Pinpoint the cell where the given text exists, returning its (X, Y) midpoint coordinate. 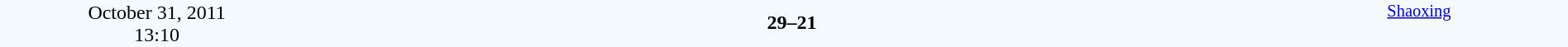
October 31, 201113:10 (157, 23)
Shaoxing (1419, 23)
29–21 (791, 22)
